Provide the (X, Y) coordinate of the cell's center where the given text is located.  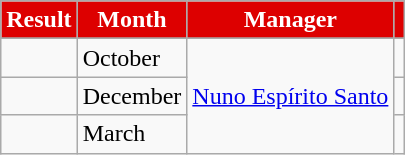
Month (132, 20)
December (132, 96)
October (132, 58)
Result (39, 20)
Manager (290, 20)
March (132, 134)
Nuno Espírito Santo (290, 96)
